Pinpoint the cell where the given text exists, returning its [X, Y] midpoint coordinate. 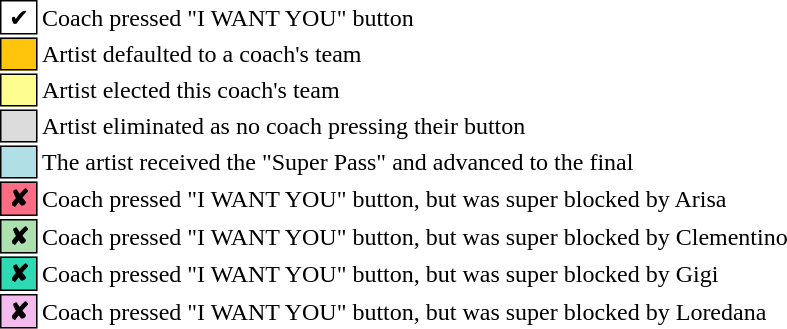
✔ [19, 17]
